Capture the cell that displays the provided text and extract its [x, y] central coordinate. 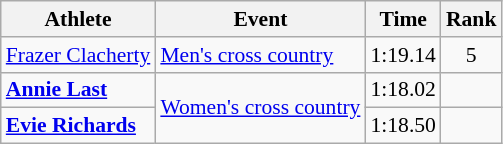
Time [402, 19]
Rank [472, 19]
Men's cross country [260, 55]
Frazer Clacherty [78, 55]
1:18.02 [402, 90]
5 [472, 55]
Annie Last [78, 90]
Event [260, 19]
Evie Richards [78, 126]
Athlete [78, 19]
1:19.14 [402, 55]
1:18.50 [402, 126]
Women's cross country [260, 108]
